Determine the [x, y] coordinate at the center of the cell enclosing the given text.  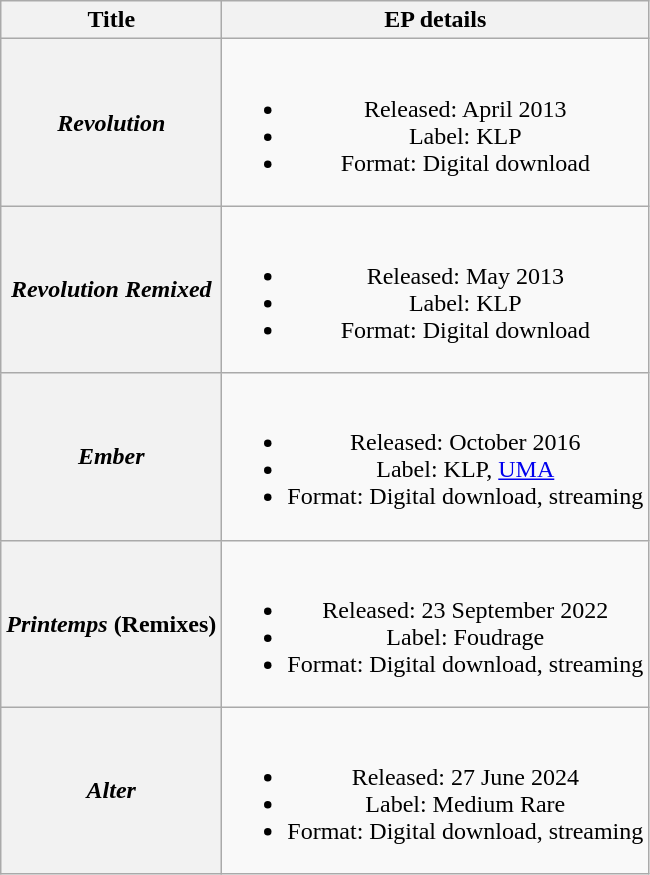
Released: April 2013Label: KLPFormat: Digital download [436, 122]
Revolution [112, 122]
Alter [112, 790]
Ember [112, 456]
Released: May 2013Label: KLPFormat: Digital download [436, 290]
Released: 23 September 2022Label: FoudrageFormat: Digital download, streaming [436, 624]
Printemps (Remixes) [112, 624]
EP details [436, 20]
Revolution Remixed [112, 290]
Title [112, 20]
Released: October 2016Label: KLP, UMAFormat: Digital download, streaming [436, 456]
Released: 27 June 2024Label: Medium RareFormat: Digital download, streaming [436, 790]
